Find where the given text appears and provide that cell's center as (x, y) coordinate. 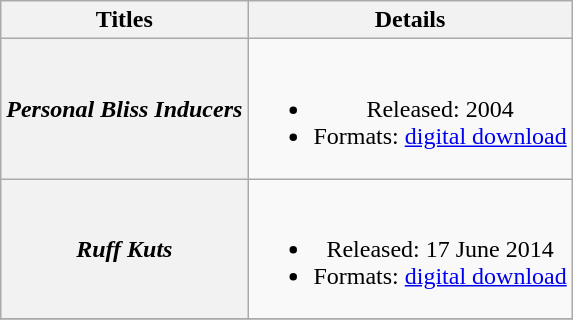
Released: 17 June 2014Formats: digital download (410, 249)
Personal Bliss Inducers (124, 109)
Released: 2004Formats: digital download (410, 109)
Titles (124, 20)
Details (410, 20)
Ruff Kuts (124, 249)
